Detect which cell encompasses the target text, then output its [X, Y] center coordinate. 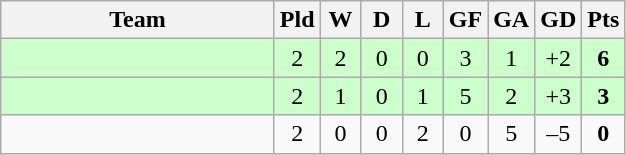
–5 [558, 134]
Pts [604, 20]
GF [465, 20]
+3 [558, 96]
L [422, 20]
+2 [558, 58]
GA [512, 20]
Pld [297, 20]
Team [138, 20]
W [340, 20]
GD [558, 20]
D [382, 20]
6 [604, 58]
